Capture the cell that displays the provided text and extract its (x, y) central coordinate. 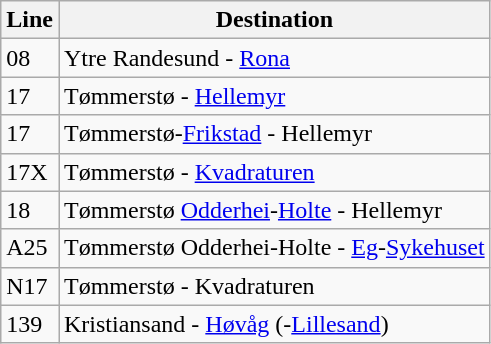
08 (30, 58)
A25 (30, 248)
Tømmerstø-Frikstad - Hellemyr (274, 134)
Ytre Randesund - Rona (274, 58)
18 (30, 210)
Kristiansand - Høvåg (-Lillesand) (274, 324)
Tømmerstø Odderhei-Holte - Hellemyr (274, 210)
Destination (274, 20)
17X (30, 172)
Tømmerstø - Hellemyr (274, 96)
Tømmerstø Odderhei-Holte - Eg-Sykehuset (274, 248)
139 (30, 324)
Line (30, 20)
N17 (30, 286)
